Detect which cell encompasses the target text, then output its (X, Y) center coordinate. 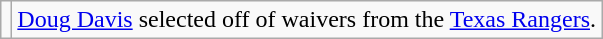
Doug Davis selected off of waivers from the Texas Rangers. (307, 20)
